Search for the cell housing the specified text and yield its [x, y] center coordinate. 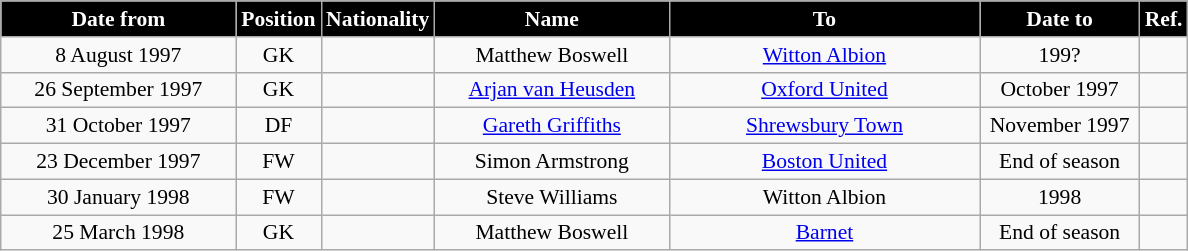
Arjan van Heusden [552, 90]
Position [278, 19]
Nationality [378, 19]
25 March 1998 [118, 233]
Boston United [824, 162]
Simon Armstrong [552, 162]
Date from [118, 19]
Barnet [824, 233]
Shrewsbury Town [824, 126]
23 December 1997 [118, 162]
8 August 1997 [118, 55]
Oxford United [824, 90]
1998 [1060, 197]
November 1997 [1060, 126]
October 1997 [1060, 90]
DF [278, 126]
Date to [1060, 19]
Ref. [1164, 19]
26 September 1997 [118, 90]
Steve Williams [552, 197]
To [824, 19]
31 October 1997 [118, 126]
Name [552, 19]
199? [1060, 55]
Gareth Griffiths [552, 126]
30 January 1998 [118, 197]
